For the text-containing cell, return its midpoint in [X, Y] coordinate format. 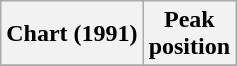
Peak position [189, 34]
Chart (1991) [72, 34]
